Find where the given text appears and provide that cell's center as [x, y] coordinate. 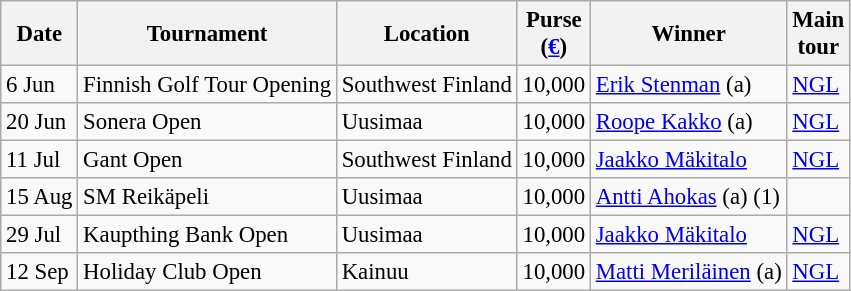
Tournament [208, 34]
11 Jul [40, 160]
Roope Kakko (a) [688, 122]
Kaupthing Bank Open [208, 235]
29 Jul [40, 235]
Winner [688, 34]
20 Jun [40, 122]
Gant Open [208, 160]
Sonera Open [208, 122]
Finnish Golf Tour Opening [208, 85]
6 Jun [40, 85]
15 Aug [40, 197]
SM Reikäpeli [208, 197]
Date [40, 34]
Antti Ahokas (a) (1) [688, 197]
Purse(€) [554, 34]
Location [426, 34]
Maintour [818, 34]
Erik Stenman (a) [688, 85]
